Provide the (X, Y) coordinate of the cell's center where the given text is located.  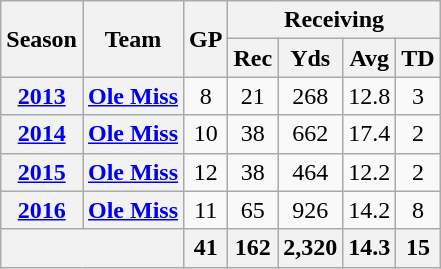
12 (206, 172)
65 (253, 210)
GP (206, 39)
2016 (42, 210)
268 (310, 96)
41 (206, 248)
12.8 (370, 96)
14.3 (370, 248)
TD (418, 58)
162 (253, 248)
21 (253, 96)
464 (310, 172)
Receiving (334, 20)
Team (132, 39)
Rec (253, 58)
3 (418, 96)
926 (310, 210)
12.2 (370, 172)
Avg (370, 58)
2014 (42, 134)
2015 (42, 172)
Yds (310, 58)
Season (42, 39)
17.4 (370, 134)
10 (206, 134)
2,320 (310, 248)
2013 (42, 96)
15 (418, 248)
662 (310, 134)
11 (206, 210)
14.2 (370, 210)
